Find where the given text appears and provide that cell's center as [x, y] coordinate. 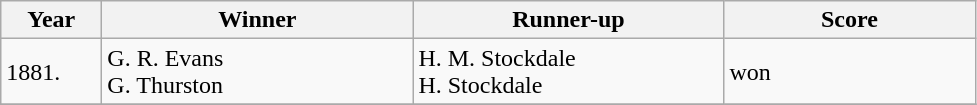
Year [52, 20]
G. R. Evans G. Thurston [258, 72]
won [850, 72]
1881. [52, 72]
H. M. Stockdale H. Stockdale [568, 72]
Winner [258, 20]
Score [850, 20]
Runner-up [568, 20]
